Identify which cell holds the provided text, then report its [X, Y] central coordinate. 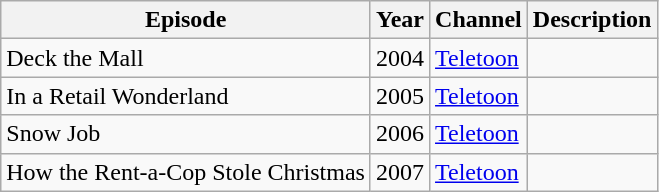
Year [400, 20]
2007 [400, 172]
Snow Job [186, 134]
Description [592, 20]
Channel [479, 20]
In a Retail Wonderland [186, 96]
How the Rent-a-Cop Stole Christmas [186, 172]
2005 [400, 96]
2006 [400, 134]
Episode [186, 20]
2004 [400, 58]
Deck the Mall [186, 58]
